Pinpoint the cell where the given text exists, returning its (X, Y) midpoint coordinate. 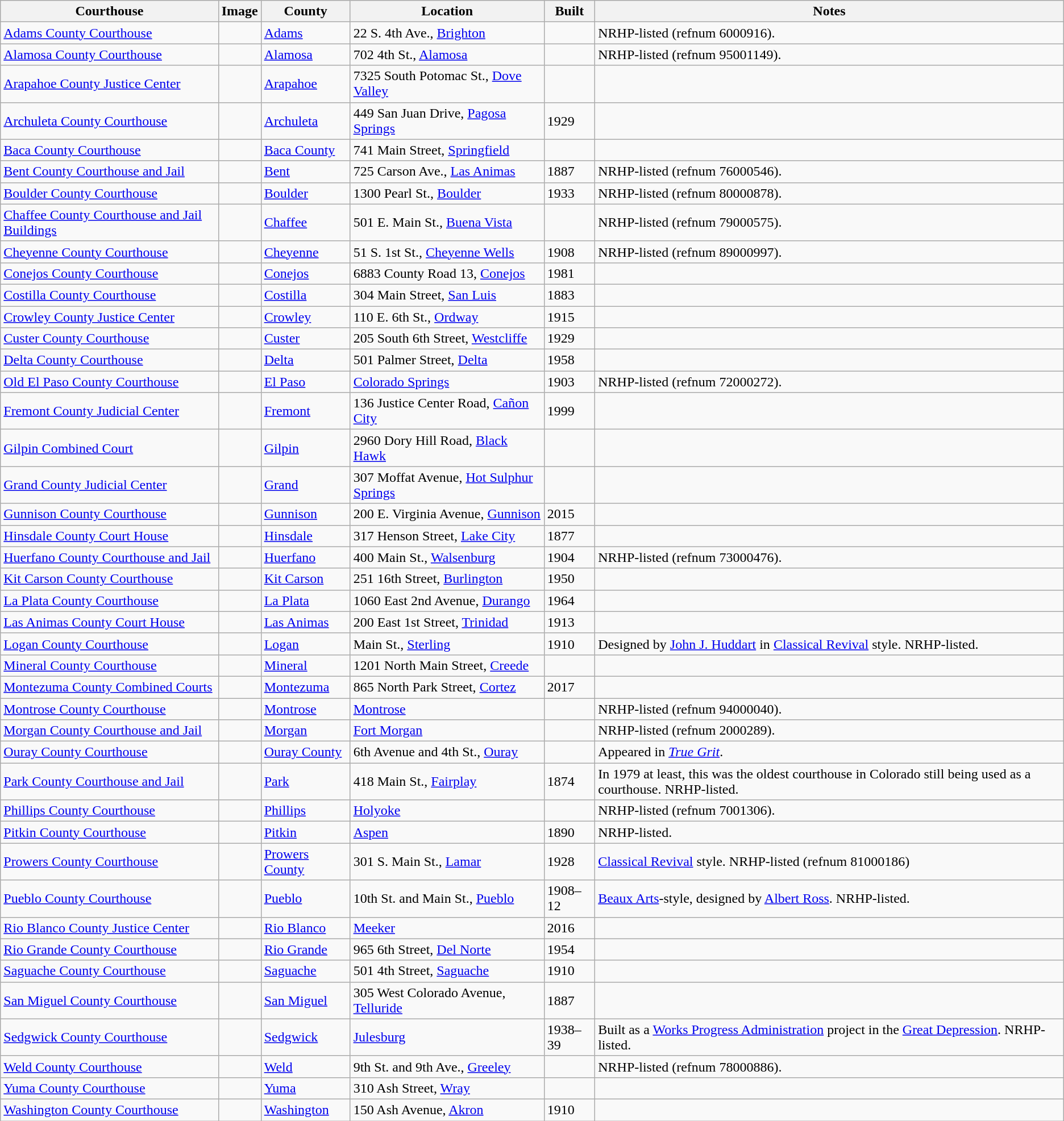
Mineral (306, 665)
Las Animas County Court House (109, 622)
Ouray County (306, 752)
1954 (570, 949)
1938–39 (570, 1037)
Courthouse (109, 11)
2016 (570, 928)
Colorado Springs (447, 382)
Archuleta County Courthouse (109, 120)
Bent County Courthouse and Jail (109, 172)
1890 (570, 832)
Hinsdale (306, 536)
Arapahoe County Justice Center (109, 84)
310 Ash Street, Wray (447, 1088)
1883 (570, 295)
County (306, 11)
Park (306, 782)
1908–12 (570, 899)
22 S. 4th Ave., Brighton (447, 33)
1928 (570, 861)
Sedgwick County Courthouse (109, 1037)
6883 County Road 13, Conejos (447, 273)
Grand (306, 485)
Meeker (447, 928)
Old El Paso County Courthouse (109, 382)
NRHP-listed (refnum 72000272). (830, 382)
702 4th St., Alamosa (447, 55)
Gilpin Combined Court (109, 448)
Julesburg (447, 1037)
Costilla (306, 295)
Custer County Courthouse (109, 339)
1060 East 2nd Avenue, Durango (447, 601)
1908 (570, 252)
Pueblo County Courthouse (109, 899)
Boulder County Courthouse (109, 193)
1950 (570, 579)
Image (240, 11)
Weld (306, 1066)
965 6th Street, Del Norte (447, 949)
Logan (306, 644)
Custer (306, 339)
501 E. Main St., Buena Vista (447, 223)
Saguache County Courthouse (109, 971)
1300 Pearl St., Boulder (447, 193)
La Plata County Courthouse (109, 601)
Beaux Arts-style, designed by Albert Ross. NRHP-listed. (830, 899)
1958 (570, 360)
Built as a Works Progress Administration project in the Great Depression. NRHP-listed. (830, 1037)
NRHP-listed (refnum 6000916). (830, 33)
San Miguel County Courthouse (109, 1000)
Baca County Courthouse (109, 150)
301 S. Main St., Lamar (447, 861)
NRHP-listed (refnum 73000476). (830, 557)
1904 (570, 557)
Arapahoe (306, 84)
317 Henson Street, Lake City (447, 536)
Weld County Courthouse (109, 1066)
Notes (830, 11)
Conejos (306, 273)
501 Palmer Street, Delta (447, 360)
Mineral County Courthouse (109, 665)
2017 (570, 687)
NRHP-listed (refnum 2000289). (830, 731)
Delta County Courthouse (109, 360)
Rio Blanco (306, 928)
NRHP-listed (refnum 95001149). (830, 55)
Phillips County Courthouse (109, 811)
307 Moffat Avenue, Hot Sulphur Springs (447, 485)
2015 (570, 514)
Main St., Sterling (447, 644)
Washington (306, 1110)
Morgan County Courthouse and Jail (109, 731)
Adams (306, 33)
NRHP-listed (refnum 80000878). (830, 193)
Fort Morgan (447, 731)
305 West Colorado Avenue, Telluride (447, 1000)
NRHP-listed (refnum 79000575). (830, 223)
Alamosa (306, 55)
741 Main Street, Springfield (447, 150)
Boulder (306, 193)
Pueblo (306, 899)
Archuleta (306, 120)
NRHP-listed (refnum 89000997). (830, 252)
110 E. 6th St., Ordway (447, 316)
51 S. 1st St., Cheyenne Wells (447, 252)
Grand County Judicial Center (109, 485)
Built (570, 11)
Chaffee County Courthouse and Jail Buildings (109, 223)
Montrose County Courthouse (109, 709)
Prowers County (306, 861)
Saguache (306, 971)
Crowley County Justice Center (109, 316)
1933 (570, 193)
Montezuma County Combined Courts (109, 687)
NRHP-listed (refnum 76000546). (830, 172)
Gunnison County Courthouse (109, 514)
6th Avenue and 4th St., Ouray (447, 752)
Classical Revival style. NRHP-listed (refnum 81000186) (830, 861)
Huerfano (306, 557)
Adams County Courthouse (109, 33)
Washington County Courthouse (109, 1110)
Crowley (306, 316)
449 San Juan Drive, Pagosa Springs (447, 120)
Cheyenne County Courthouse (109, 252)
10th St. and Main St., Pueblo (447, 899)
Ouray County Courthouse (109, 752)
Las Animas (306, 622)
NRHP-listed. (830, 832)
1913 (570, 622)
Hinsdale County Court House (109, 536)
1201 North Main Street, Creede (447, 665)
Phillips (306, 811)
Kit Carson (306, 579)
Gilpin (306, 448)
251 16th Street, Burlington (447, 579)
136 Justice Center Road, Cañon City (447, 411)
Location (447, 11)
Pitkin (306, 832)
200 E. Virginia Avenue, Gunnison (447, 514)
Prowers County Courthouse (109, 861)
2960 Dory Hill Road, Black Hawk (447, 448)
418 Main St., Fairplay (447, 782)
1964 (570, 601)
865 North Park Street, Cortez (447, 687)
Huerfano County Courthouse and Jail (109, 557)
1981 (570, 273)
Cheyenne (306, 252)
Morgan (306, 731)
Pitkin County Courthouse (109, 832)
Designed by John J. Huddart in Classical Revival style. NRHP-listed. (830, 644)
NRHP-listed (refnum 78000886). (830, 1066)
Montezuma (306, 687)
1877 (570, 536)
Appeared in True Grit. (830, 752)
Conejos County Courthouse (109, 273)
Yuma County Courthouse (109, 1088)
San Miguel (306, 1000)
1915 (570, 316)
Rio Grande (306, 949)
9th St. and 9th Ave., Greeley (447, 1066)
1999 (570, 411)
1874 (570, 782)
Gunnison (306, 514)
El Paso (306, 382)
Alamosa County Courthouse (109, 55)
NRHP-listed (refnum 94000040). (830, 709)
La Plata (306, 601)
1903 (570, 382)
Fremont (306, 411)
Yuma (306, 1088)
150 Ash Avenue, Akron (447, 1110)
Logan County Courthouse (109, 644)
Fremont County Judicial Center (109, 411)
Delta (306, 360)
400 Main St., Walsenburg (447, 557)
200 East 1st Street, Trinidad (447, 622)
NRHP-listed (refnum 7001306). (830, 811)
Rio Grande County Courthouse (109, 949)
Chaffee (306, 223)
Costilla County Courthouse (109, 295)
Rio Blanco County Justice Center (109, 928)
Kit Carson County Courthouse (109, 579)
501 4th Street, Saguache (447, 971)
Aspen (447, 832)
Bent (306, 172)
Holyoke (447, 811)
Baca County (306, 150)
304 Main Street, San Luis (447, 295)
In 1979 at least, this was the oldest courthouse in Colorado still being used as a courthouse. NRHP-listed. (830, 782)
Sedgwick (306, 1037)
725 Carson Ave., Las Animas (447, 172)
205 South 6th Street, Westcliffe (447, 339)
Park County Courthouse and Jail (109, 782)
7325 South Potomac St., Dove Valley (447, 84)
